Output the [x, y] coordinate of the center of the cell containing the given text.  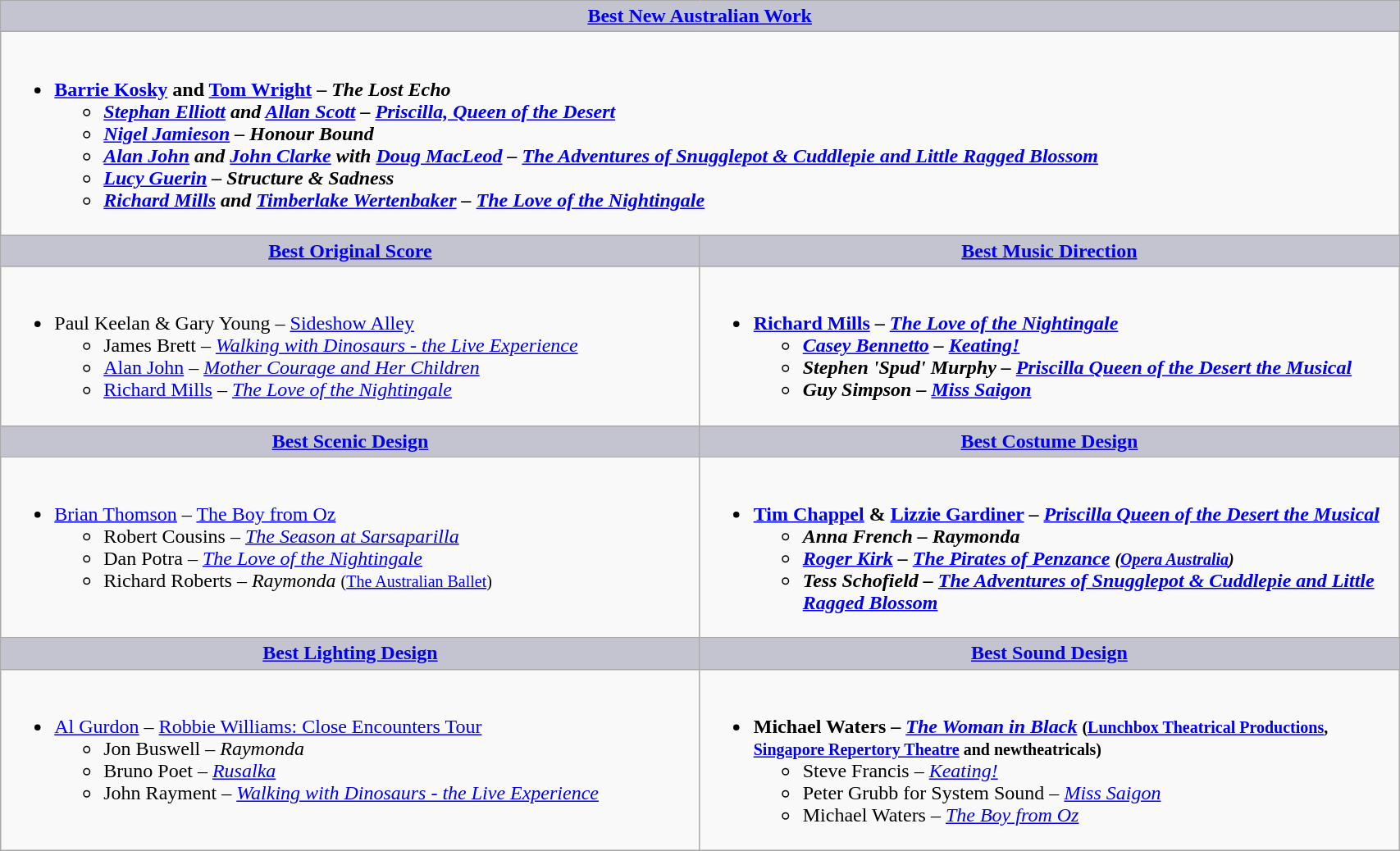
Best Original Score [350, 251]
Best Scenic Design [350, 441]
Best Lighting Design [350, 653]
Best New Australian Work [700, 16]
Best Music Direction [1049, 251]
Best Sound Design [1049, 653]
Best Costume Design [1049, 441]
